Provide the (X, Y) coordinate of the cell's center where the given text is located.  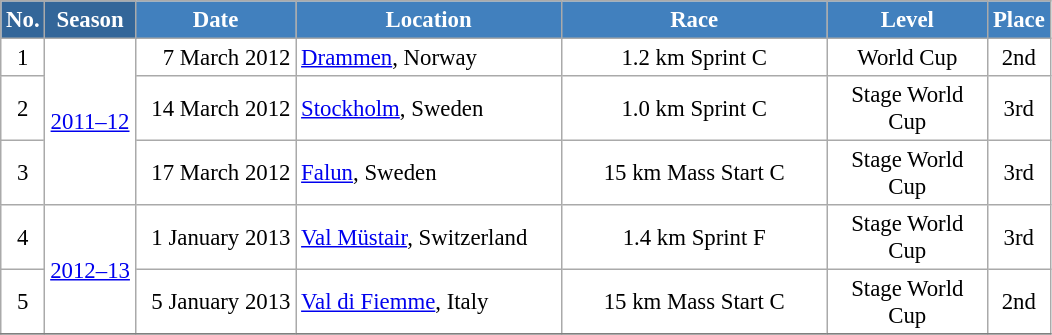
World Cup (908, 58)
Level (908, 20)
5 January 2013 (216, 302)
Location (429, 20)
14 March 2012 (216, 108)
1.2 km Sprint C (694, 58)
Falun, Sweden (429, 174)
Val di Fiemme, Italy (429, 302)
3 (23, 174)
Season (90, 20)
Val Müstair, Switzerland (429, 238)
5 (23, 302)
1.0 km Sprint C (694, 108)
17 March 2012 (216, 174)
4 (23, 238)
Place (1019, 20)
2 (23, 108)
1.4 km Sprint F (694, 238)
No. (23, 20)
2011–12 (90, 122)
Date (216, 20)
7 March 2012 (216, 58)
Race (694, 20)
Drammen, Norway (429, 58)
2012–13 (90, 270)
1 January 2013 (216, 238)
1 (23, 58)
Stockholm, Sweden (429, 108)
